Locate the cell with the specified text and output its (X, Y) center coordinate. 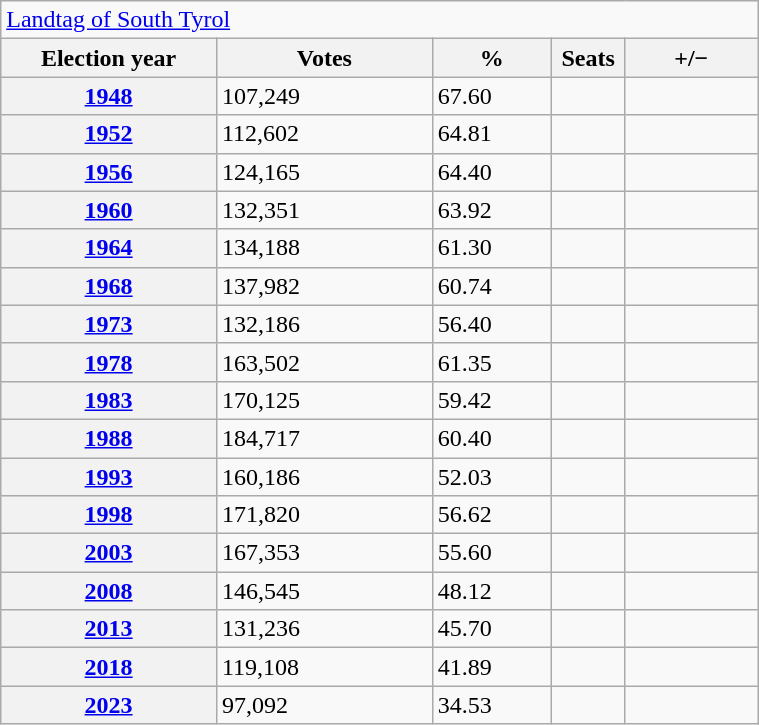
64.40 (492, 172)
1948 (109, 96)
1993 (109, 477)
131,236 (324, 629)
Election year (109, 58)
132,186 (324, 324)
170,125 (324, 400)
132,351 (324, 210)
137,982 (324, 286)
1964 (109, 248)
% (492, 58)
Votes (324, 58)
56.62 (492, 515)
59.42 (492, 400)
61.35 (492, 362)
1983 (109, 400)
1968 (109, 286)
2013 (109, 629)
171,820 (324, 515)
52.03 (492, 477)
2003 (109, 553)
107,249 (324, 96)
+/− (692, 58)
1956 (109, 172)
41.89 (492, 667)
60.74 (492, 286)
2023 (109, 705)
55.60 (492, 553)
1978 (109, 362)
97,092 (324, 705)
119,108 (324, 667)
1952 (109, 134)
45.70 (492, 629)
146,545 (324, 591)
67.60 (492, 96)
160,186 (324, 477)
Seats (588, 58)
60.40 (492, 438)
1998 (109, 515)
34.53 (492, 705)
1960 (109, 210)
64.81 (492, 134)
Landtag of South Tyrol (380, 20)
63.92 (492, 210)
48.12 (492, 591)
1988 (109, 438)
134,188 (324, 248)
124,165 (324, 172)
56.40 (492, 324)
2008 (109, 591)
2018 (109, 667)
1973 (109, 324)
163,502 (324, 362)
167,353 (324, 553)
61.30 (492, 248)
112,602 (324, 134)
184,717 (324, 438)
